Search for the cell housing the specified text and yield its [X, Y] center coordinate. 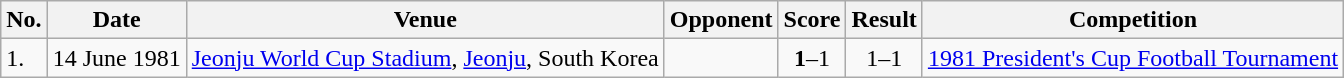
Venue [425, 20]
No. [24, 20]
1981 President's Cup Football Tournament [1132, 58]
Date [116, 20]
Jeonju World Cup Stadium, Jeonju, South Korea [425, 58]
Result [884, 20]
Score [812, 20]
14 June 1981 [116, 58]
1. [24, 58]
Competition [1132, 20]
Opponent [721, 20]
